Scan for the cell matching the given text and deliver its (x, y) coordinate at center. 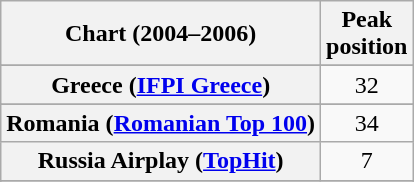
7 (367, 161)
Chart (2004–2006) (161, 34)
Russia Airplay (TopHit) (161, 161)
Greece (IFPI Greece) (161, 85)
34 (367, 123)
32 (367, 85)
Peakposition (367, 34)
Romania (Romanian Top 100) (161, 123)
